Identify which cell holds the provided text, then report its (x, y) central coordinate. 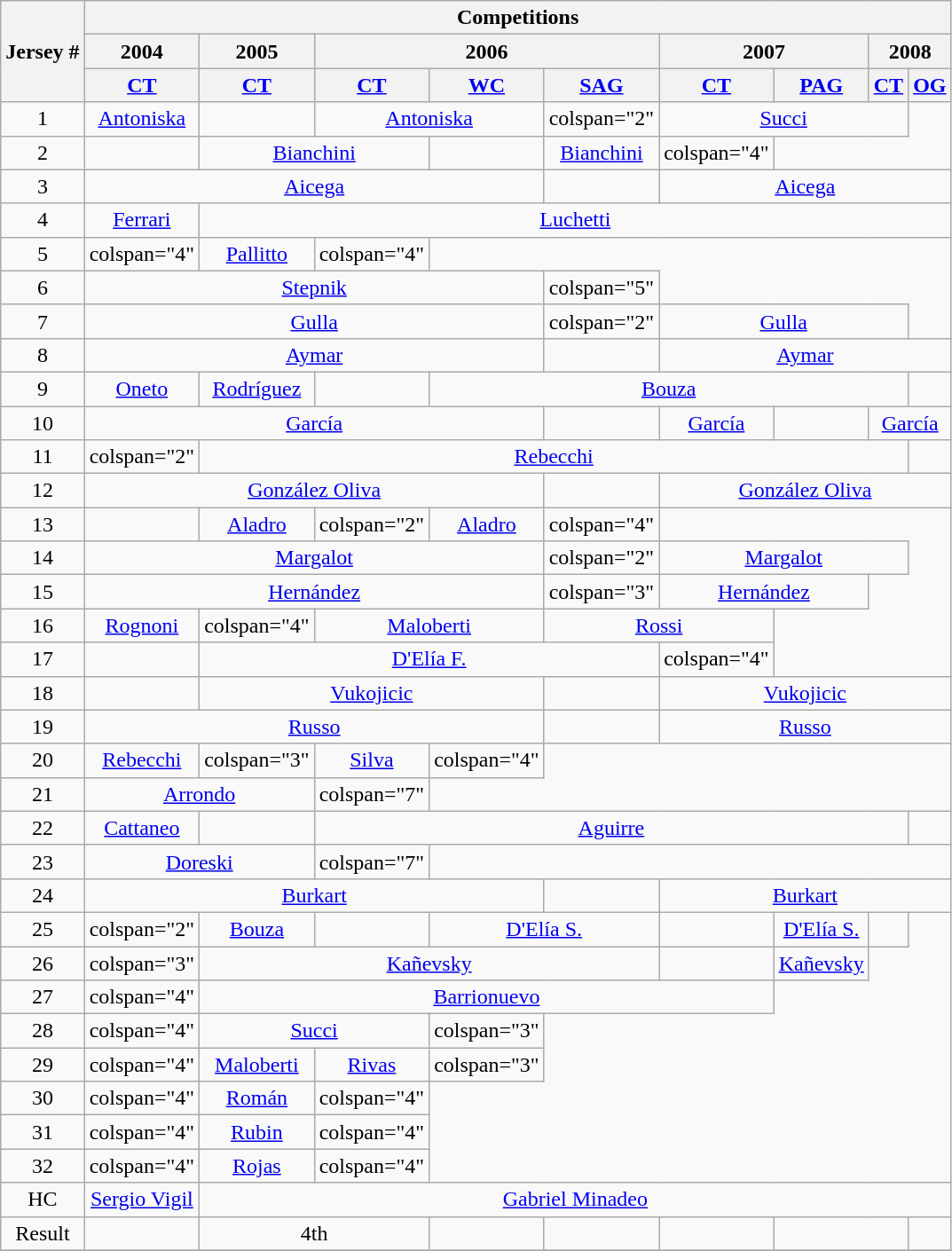
D'Elía F. (429, 659)
Stepnik (314, 287)
15 (43, 592)
28 (43, 1031)
HC (43, 1200)
3 (43, 186)
24 (43, 895)
2006 (486, 51)
17 (43, 659)
23 (43, 862)
Román (257, 1098)
20 (43, 760)
29 (43, 1065)
1 (43, 119)
Rossi (658, 625)
6 (43, 287)
Luchetti (575, 220)
Rojas (257, 1166)
21 (43, 794)
2 (43, 153)
16 (43, 625)
13 (43, 524)
27 (43, 997)
4 (43, 220)
Doreski (199, 862)
SAG (602, 85)
Aguirre (611, 828)
Pallitto (257, 254)
2008 (910, 51)
2004 (142, 51)
2005 (257, 51)
12 (43, 491)
14 (43, 558)
Ferrari (142, 220)
Cattaneo (142, 828)
5 (43, 254)
Silva (372, 760)
10 (43, 423)
30 (43, 1098)
Rubin (257, 1132)
Rivas (372, 1065)
32 (43, 1166)
22 (43, 828)
OG (930, 85)
Barrionuevo (487, 997)
25 (43, 929)
7 (43, 321)
2007 (765, 51)
9 (43, 389)
Rognoni (142, 625)
WC (487, 85)
Rodríguez (257, 389)
PAG (822, 85)
18 (43, 693)
8 (43, 355)
11 (43, 457)
Arrondo (199, 794)
Oneto (142, 389)
19 (43, 727)
Competitions (518, 18)
Sergio Vigil (142, 1200)
Gabriel Minadeo (575, 1200)
colspan="5" (602, 287)
Result (43, 1233)
31 (43, 1132)
26 (43, 963)
4th (314, 1233)
Jersey # (43, 51)
